Search for the cell housing the specified text and yield its [X, Y] center coordinate. 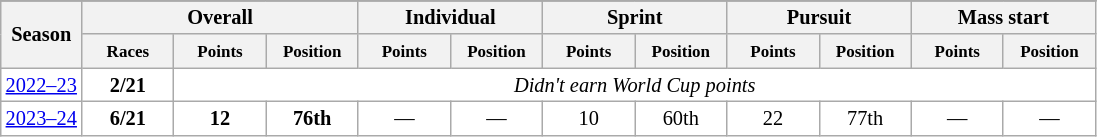
Didn't earn World Cup points [635, 85]
10 [589, 118]
60th [681, 118]
77th [865, 118]
12 [220, 118]
Individual [450, 17]
76th [312, 118]
Mass start [1003, 17]
Races [128, 51]
22 [773, 118]
Pursuit [819, 17]
Overall [220, 17]
2022–23 [42, 85]
Season [42, 34]
6/21 [128, 118]
2/21 [128, 85]
2023–24 [42, 118]
Sprint [635, 17]
